From the cell containing the given text, extract its center point as (X, Y) coordinate. 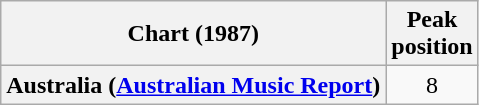
8 (432, 85)
Chart (1987) (194, 34)
Australia (Australian Music Report) (194, 85)
Peakposition (432, 34)
